Return [X, Y] of the center of cell containing provided text 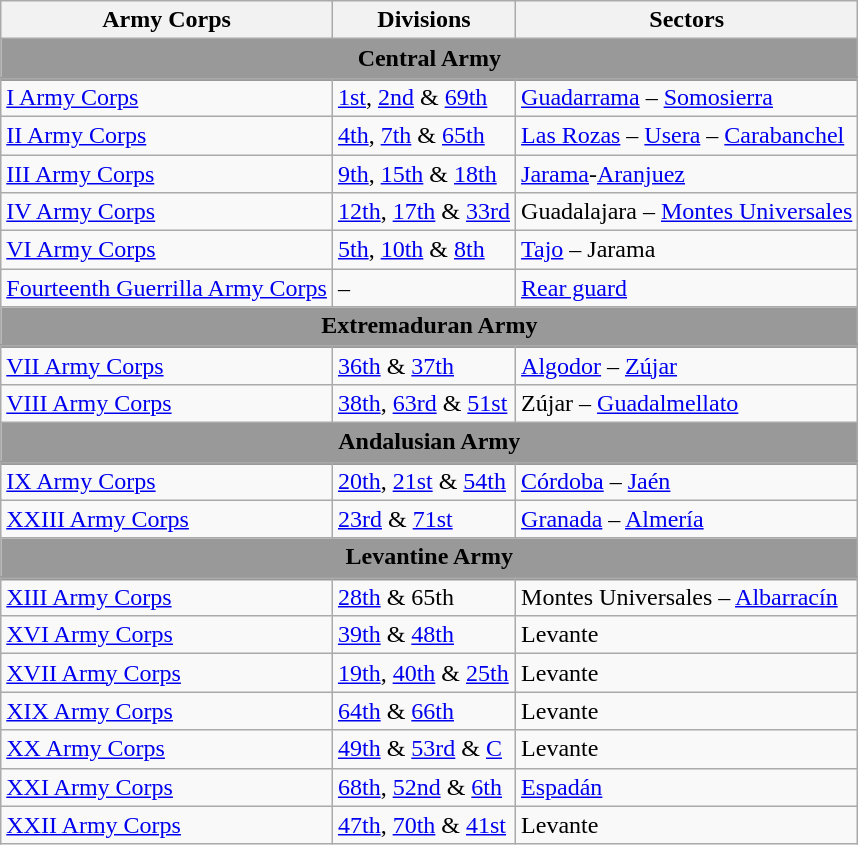
Espadán [687, 787]
XIII Army Corps [167, 597]
Fourteenth Guerrilla Army Corps [167, 288]
Tajo – Jarama [687, 250]
1st, 2nd & 69th [424, 97]
I Army Corps [167, 97]
36th & 37th [424, 365]
12th, 17th & 33rd [424, 212]
XXII Army Corps [167, 825]
Las Rozas – Usera – Carabanchel [687, 135]
VII Army Corps [167, 365]
Jarama-Aranjuez [687, 173]
VIII Army Corps [167, 403]
20th, 21st & 54th [424, 481]
Guadalajara – Montes Universales [687, 212]
– [424, 288]
Guadarrama – Somosierra [687, 97]
49th & 53rd & C [424, 749]
Army Corps [167, 20]
68th, 52nd & 6th [424, 787]
39th & 48th [424, 635]
4th, 7th & 65th [424, 135]
XVII Army Corps [167, 673]
Central Army [430, 59]
XXI Army Corps [167, 787]
64th & 66th [424, 711]
28th & 65th [424, 597]
Algodor – Zújar [687, 365]
47th, 70th & 41st [424, 825]
IV Army Corps [167, 212]
9th, 15th & 18th [424, 173]
Levantine Army [430, 558]
XX Army Corps [167, 749]
IX Army Corps [167, 481]
XVI Army Corps [167, 635]
Andalusian Army [430, 442]
19th, 40th & 25th [424, 673]
III Army Corps [167, 173]
Divisions [424, 20]
XIX Army Corps [167, 711]
5th, 10th & 8th [424, 250]
Granada – Almería [687, 519]
38th, 63rd & 51st [424, 403]
Montes Universales – Albarracín [687, 597]
Rear guard [687, 288]
VI Army Corps [167, 250]
Córdoba – Jaén [687, 481]
Zújar – Guadalmellato [687, 403]
II Army Corps [167, 135]
XXIII Army Corps [167, 519]
23rd & 71st [424, 519]
Sectors [687, 20]
Extremaduran Army [430, 327]
